Return the [x, y] coordinate for the center point of the cell that contains the specified text.  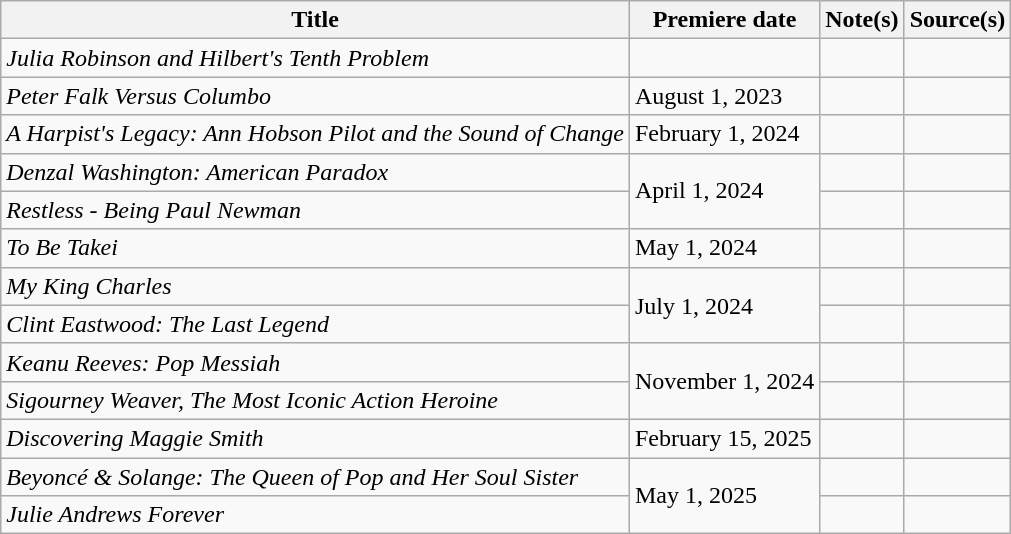
May 1, 2024 [724, 248]
Clint Eastwood: The Last Legend [316, 324]
Keanu Reeves: Pop Messiah [316, 362]
Denzal Washington: American Paradox [316, 172]
Julia Robinson and Hilbert's Tenth Problem [316, 58]
Title [316, 20]
August 1, 2023 [724, 96]
February 1, 2024 [724, 134]
Discovering Maggie Smith [316, 438]
Sigourney Weaver, The Most Iconic Action Heroine [316, 400]
Peter Falk Versus Columbo [316, 96]
November 1, 2024 [724, 381]
Premiere date [724, 20]
Source(s) [958, 20]
To Be Takei [316, 248]
Beyoncé & Solange: The Queen of Pop and Her Soul Sister [316, 477]
Note(s) [862, 20]
February 15, 2025 [724, 438]
Restless - Being Paul Newman [316, 210]
May 1, 2025 [724, 496]
Julie Andrews Forever [316, 515]
July 1, 2024 [724, 305]
A Harpist's Legacy: Ann Hobson Pilot and the Sound of Change [316, 134]
My King Charles [316, 286]
April 1, 2024 [724, 191]
